Return the (X, Y) coordinate for the center point of the cell that contains the specified text.  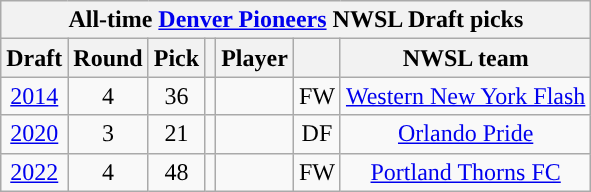
Draft (34, 58)
48 (176, 172)
Player (255, 58)
2014 (34, 96)
Pick (176, 58)
All-time Denver Pioneers NWSL Draft picks (296, 20)
Portland Thorns FC (465, 172)
2022 (34, 172)
3 (108, 134)
DF (316, 134)
36 (176, 96)
2020 (34, 134)
NWSL team (465, 58)
Western New York Flash (465, 96)
Orlando Pride (465, 134)
Round (108, 58)
21 (176, 134)
